Return the (X, Y) coordinate for the center point of the cell that contains the specified text.  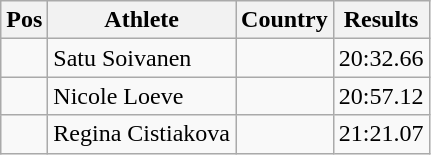
Results (381, 20)
Satu Soivanen (142, 58)
20:32.66 (381, 58)
21:21.07 (381, 134)
20:57.12 (381, 96)
Nicole Loeve (142, 96)
Pos (24, 20)
Athlete (142, 20)
Regina Cistiakova (142, 134)
Country (285, 20)
